Return the (x, y) coordinate for the center point of the cell that contains the specified text.  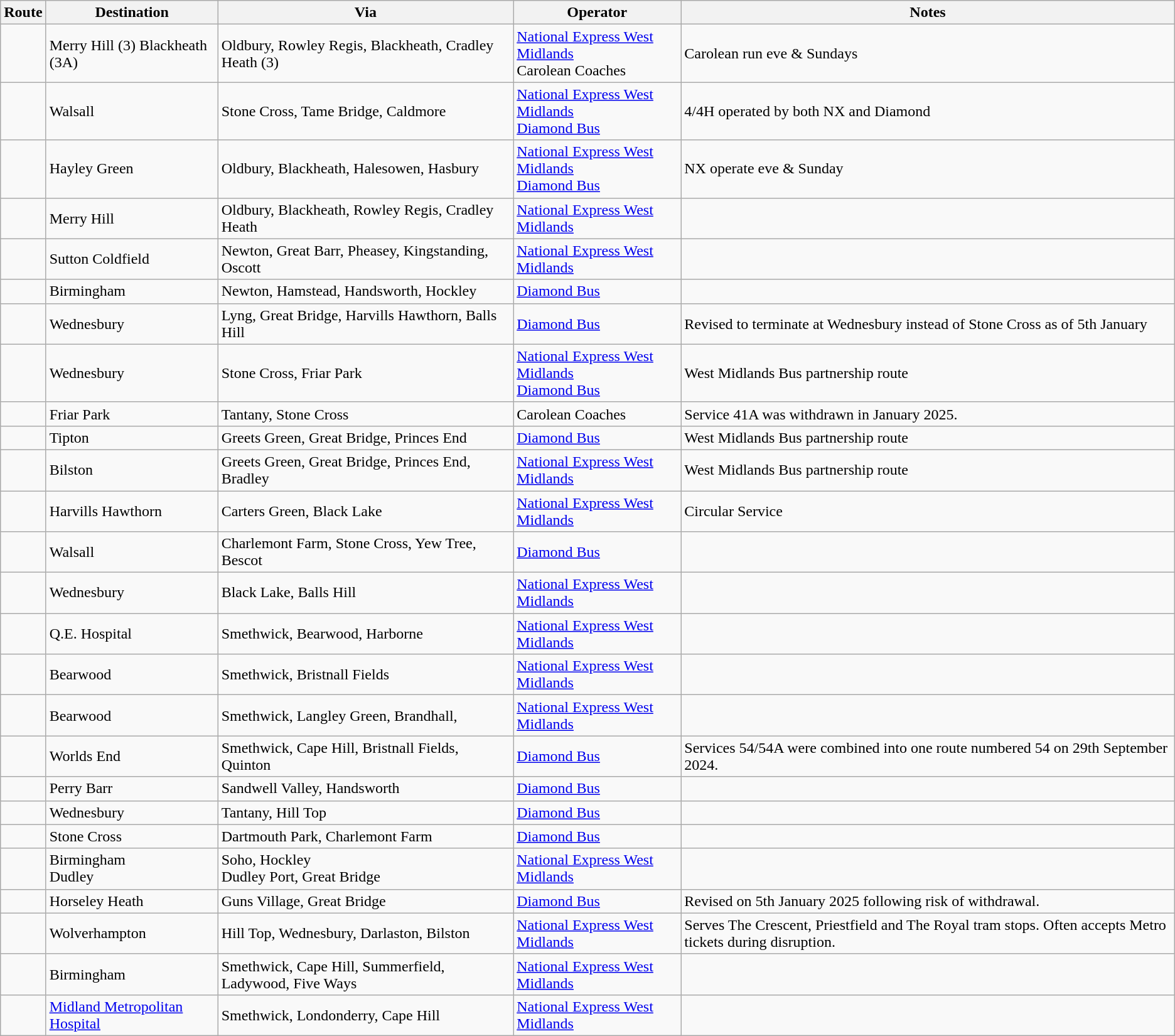
Smethwick, Cape Hill, Summerfield, Ladywood, Five Ways (365, 974)
Via (365, 13)
NX operate eve & Sunday (928, 169)
Services 54/54A were combined into one route numbered 54 on 29th September 2024. (928, 756)
Revised to terminate at Wednesbury instead of Stone Cross as of 5th January (928, 324)
Wolverhampton (132, 933)
Sutton Coldfield (132, 259)
Hill Top, Wednesbury, Darlaston, Bilston (365, 933)
Smethwick, Bearwood, Harborne (365, 634)
Lyng, Great Bridge, Harvills Hawthorn, Balls Hill (365, 324)
Tantany, Stone Cross (365, 414)
Route (23, 13)
Destination (132, 13)
Friar Park (132, 414)
Merry Hill (3) Blackheath (3A) (132, 53)
Smethwick, Bristnall Fields (365, 674)
Greets Green, Great Bridge, Princes End, Bradley (365, 470)
Oldbury, Blackheath, Rowley Regis, Cradley Heath (365, 219)
Stone Cross, Tame Bridge, Caldmore (365, 111)
Worlds End (132, 756)
Bilston (132, 470)
Soho, HockleyDudley Port, Great Bridge (365, 869)
4/4H operated by both NX and Diamond (928, 111)
Smethwick, Langley Green, Brandhall, (365, 716)
Smethwick, Londonderry, Cape Hill (365, 1015)
Sandwell Valley, Handsworth (365, 789)
Perry Barr (132, 789)
Smethwick, Cape Hill, Bristnall Fields, Quinton (365, 756)
Guns Village, Great Bridge (365, 901)
National Express West MidlandsCarolean Coaches (598, 53)
Stone Cross, Friar Park (365, 373)
Notes (928, 13)
Circular Service (928, 511)
Dartmouth Park, Charlemont Farm (365, 836)
Midland Metropolitan Hospital (132, 1015)
Harvills Hawthorn (132, 511)
Oldbury, Blackheath, Halesowen, Hasbury (365, 169)
Revised on 5th January 2025 following risk of withdrawal. (928, 901)
Horseley Heath (132, 901)
Newton, Hamstead, Handsworth, Hockley (365, 291)
Q.E. Hospital (132, 634)
Tipton (132, 438)
BirminghamDudley (132, 869)
Newton, Great Barr, Pheasey, Kingstanding, Oscott (365, 259)
Black Lake, Balls Hill (365, 593)
Oldbury, Rowley Regis, Blackheath, Cradley Heath (3) (365, 53)
Tantany, Hill Top (365, 812)
Hayley Green (132, 169)
Greets Green, Great Bridge, Princes End (365, 438)
Service 41A was withdrawn in January 2025. (928, 414)
Carolean Coaches (598, 414)
Stone Cross (132, 836)
Carters Green, Black Lake (365, 511)
Serves The Crescent, Priestfield and The Royal tram stops. Often accepts Metro tickets during disruption. (928, 933)
Charlemont Farm, Stone Cross, Yew Tree, Bescot (365, 553)
Operator (598, 13)
Carolean run eve & Sundays (928, 53)
Merry Hill (132, 219)
